For the text-containing cell, return its midpoint in (x, y) coordinate format. 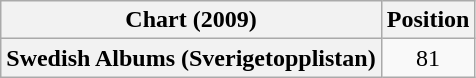
Chart (2009) (191, 20)
Swedish Albums (Sverigetopplistan) (191, 58)
81 (428, 58)
Position (428, 20)
